Pinpoint the cell where the given text exists, returning its (X, Y) midpoint coordinate. 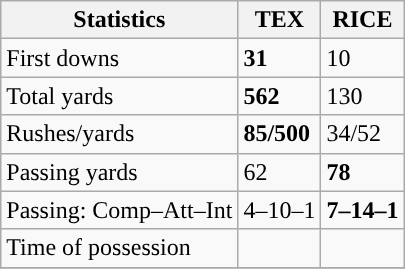
Time of possession (120, 248)
RICE (362, 20)
Passing: Comp–Att–Int (120, 210)
Passing yards (120, 172)
10 (362, 58)
34/52 (362, 134)
Statistics (120, 20)
Rushes/yards (120, 134)
562 (280, 96)
85/500 (280, 134)
7–14–1 (362, 210)
TEX (280, 20)
Total yards (120, 96)
130 (362, 96)
4–10–1 (280, 210)
78 (362, 172)
First downs (120, 58)
62 (280, 172)
31 (280, 58)
